Provide the [X, Y] coordinate of the cell's center where the given text is located.  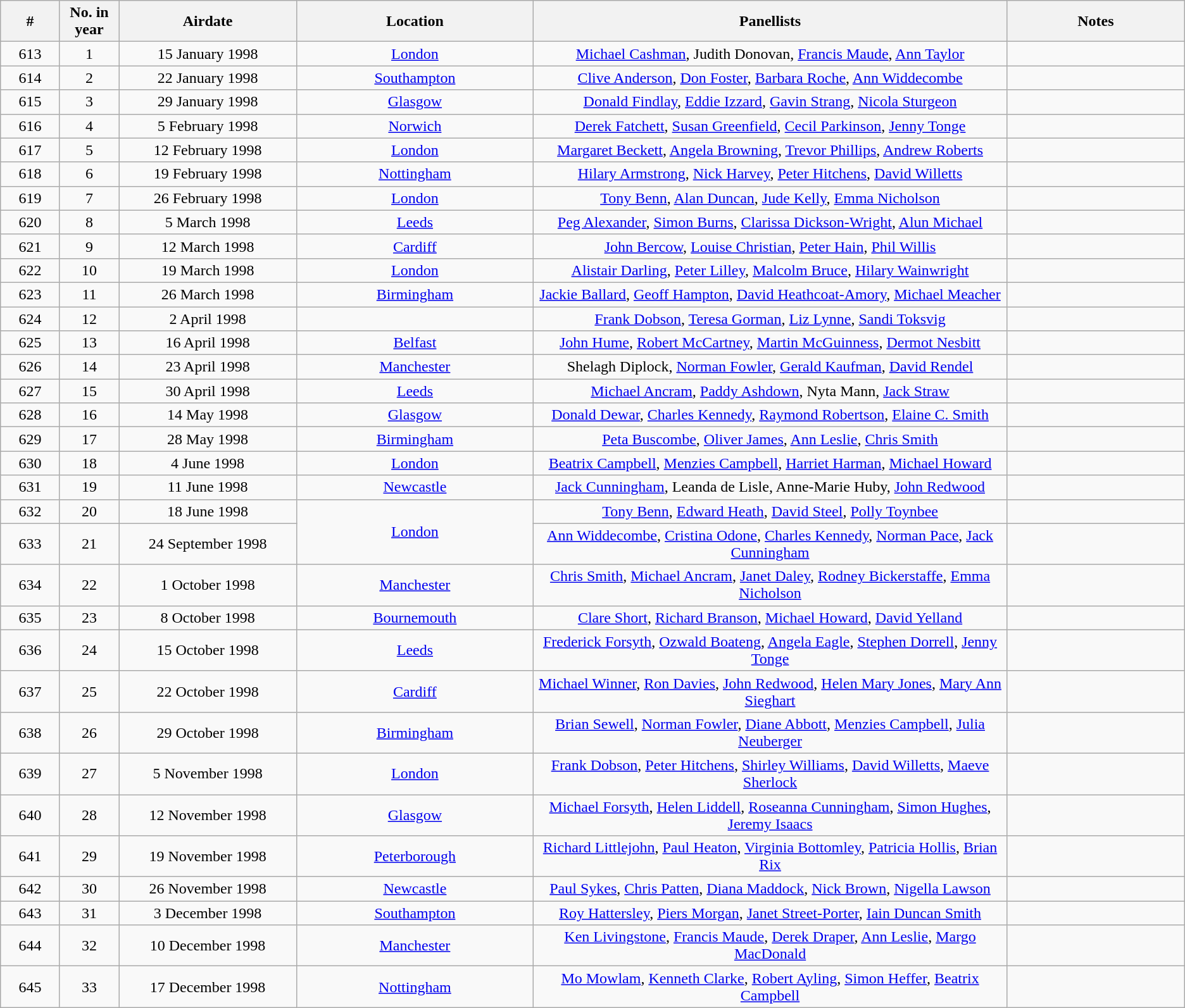
Chris Smith, Michael Ancram, Janet Daley, Rodney Bickerstaffe, Emma Nicholson [770, 585]
2 [89, 78]
2 April 1998 [208, 318]
12 [89, 318]
Frederick Forsyth, Ozwald Boateng, Angela Eagle, Stephen Dorrell, Jenny Tonge [770, 650]
17 [89, 439]
3 [89, 102]
5 November 1998 [208, 773]
No. in year [89, 22]
616 [30, 126]
630 [30, 463]
Clive Anderson, Don Foster, Barbara Roche, Ann Widdecombe [770, 78]
631 [30, 487]
3 December 1998 [208, 913]
629 [30, 439]
638 [30, 733]
632 [30, 511]
Norwich [415, 126]
Tony Benn, Alan Duncan, Jude Kelly, Emma Nicholson [770, 198]
Margaret Beckett, Angela Browning, Trevor Phillips, Andrew Roberts [770, 150]
645 [30, 987]
John Hume, Robert McCartney, Martin McGuinness, Dermot Nesbitt [770, 343]
622 [30, 270]
27 [89, 773]
12 February 1998 [208, 150]
12 March 1998 [208, 246]
11 [89, 294]
19 February 1998 [208, 174]
1 October 1998 [208, 585]
Paul Sykes, Chris Patten, Diana Maddock, Nick Brown, Nigella Lawson [770, 889]
19 [89, 487]
12 November 1998 [208, 815]
Michael Cashman, Judith Donovan, Francis Maude, Ann Taylor [770, 54]
Jackie Ballard, Geoff Hampton, David Heathcoat-Amory, Michael Meacher [770, 294]
8 [89, 222]
14 [89, 367]
31 [89, 913]
20 [89, 511]
24 September 1998 [208, 544]
634 [30, 585]
15 January 1998 [208, 54]
642 [30, 889]
29 October 1998 [208, 733]
28 [89, 815]
617 [30, 150]
22 [89, 585]
613 [30, 54]
10 [89, 270]
17 December 1998 [208, 987]
30 [89, 889]
Tony Benn, Edward Heath, David Steel, Polly Toynbee [770, 511]
Ann Widdecombe, Cristina Odone, Charles Kennedy, Norman Pace, Jack Cunningham [770, 544]
22 January 1998 [208, 78]
Beatrix Campbell, Menzies Campbell, Harriet Harman, Michael Howard [770, 463]
Belfast [415, 343]
Peta Buscombe, Oliver James, Ann Leslie, Chris Smith [770, 439]
Bournemouth [415, 618]
Donald Findlay, Eddie Izzard, Gavin Strang, Nicola Sturgeon [770, 102]
26 February 1998 [208, 198]
628 [30, 415]
John Bercow, Louise Christian, Peter Hain, Phil Willis [770, 246]
18 [89, 463]
Michael Winner, Ron Davies, John Redwood, Helen Mary Jones, Mary Ann Sieghart [770, 691]
25 [89, 691]
26 [89, 733]
30 April 1998 [208, 391]
23 April 1998 [208, 367]
640 [30, 815]
18 June 1998 [208, 511]
Frank Dobson, Peter Hitchens, Shirley Williams, David Willetts, Maeve Sherlock [770, 773]
29 [89, 857]
Ken Livingstone, Francis Maude, Derek Draper, Ann Leslie, Margo MacDonald [770, 945]
Brian Sewell, Norman Fowler, Diane Abbott, Menzies Campbell, Julia Neuberger [770, 733]
8 October 1998 [208, 618]
Donald Dewar, Charles Kennedy, Raymond Robertson, Elaine C. Smith [770, 415]
641 [30, 857]
Notes [1096, 22]
624 [30, 318]
614 [30, 78]
635 [30, 618]
639 [30, 773]
1 [89, 54]
621 [30, 246]
4 [89, 126]
643 [30, 913]
Peg Alexander, Simon Burns, Clarissa Dickson-Wright, Alun Michael [770, 222]
26 November 1998 [208, 889]
5 [89, 150]
5 February 1998 [208, 126]
Roy Hattersley, Piers Morgan, Janet Street-Porter, Iain Duncan Smith [770, 913]
# [30, 22]
32 [89, 945]
Location [415, 22]
Frank Dobson, Teresa Gorman, Liz Lynne, Sandi Toksvig [770, 318]
19 March 1998 [208, 270]
618 [30, 174]
Michael Forsyth, Helen Liddell, Roseanna Cunningham, Simon Hughes, Jeremy Isaacs [770, 815]
15 October 1998 [208, 650]
Mo Mowlam, Kenneth Clarke, Robert Ayling, Simon Heffer, Beatrix Campbell [770, 987]
644 [30, 945]
7 [89, 198]
Alistair Darling, Peter Lilley, Malcolm Bruce, Hilary Wainwright [770, 270]
625 [30, 343]
Derek Fatchett, Susan Greenfield, Cecil Parkinson, Jenny Tonge [770, 126]
21 [89, 544]
16 April 1998 [208, 343]
4 June 1998 [208, 463]
29 January 1998 [208, 102]
22 October 1998 [208, 691]
23 [89, 618]
Richard Littlejohn, Paul Heaton, Virginia Bottomley, Patricia Hollis, Brian Rix [770, 857]
Michael Ancram, Paddy Ashdown, Nyta Mann, Jack Straw [770, 391]
620 [30, 222]
636 [30, 650]
Jack Cunningham, Leanda de Lisle, Anne-Marie Huby, John Redwood [770, 487]
623 [30, 294]
Panellists [770, 22]
615 [30, 102]
627 [30, 391]
626 [30, 367]
16 [89, 415]
637 [30, 691]
5 March 1998 [208, 222]
Clare Short, Richard Branson, Michael Howard, David Yelland [770, 618]
619 [30, 198]
15 [89, 391]
633 [30, 544]
24 [89, 650]
11 June 1998 [208, 487]
Peterborough [415, 857]
13 [89, 343]
33 [89, 987]
26 March 1998 [208, 294]
Airdate [208, 22]
28 May 1998 [208, 439]
19 November 1998 [208, 857]
10 December 1998 [208, 945]
Shelagh Diplock, Norman Fowler, Gerald Kaufman, David Rendel [770, 367]
9 [89, 246]
Hilary Armstrong, Nick Harvey, Peter Hitchens, David Willetts [770, 174]
14 May 1998 [208, 415]
6 [89, 174]
